From the cell containing the given text, extract its center point as (x, y) coordinate. 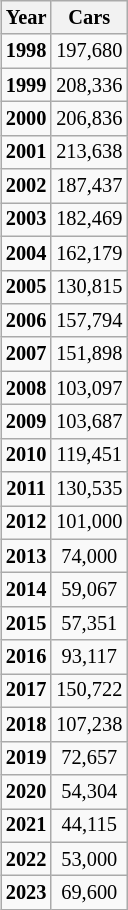
208,336 (89, 85)
130,815 (89, 287)
44,115 (89, 825)
1999 (26, 85)
54,304 (89, 792)
2011 (26, 489)
2022 (26, 859)
2009 (26, 422)
2021 (26, 825)
157,794 (89, 321)
130,535 (89, 489)
182,469 (89, 220)
Cars (89, 18)
187,437 (89, 186)
2008 (26, 388)
103,097 (89, 388)
197,680 (89, 51)
1998 (26, 51)
151,898 (89, 354)
2001 (26, 152)
2013 (26, 556)
2015 (26, 624)
2003 (26, 220)
2006 (26, 321)
74,000 (89, 556)
2005 (26, 287)
213,638 (89, 152)
2012 (26, 523)
162,179 (89, 253)
2017 (26, 691)
2020 (26, 792)
2016 (26, 657)
93,117 (89, 657)
72,657 (89, 758)
2007 (26, 354)
57,351 (89, 624)
2004 (26, 253)
206,836 (89, 119)
103,687 (89, 422)
59,067 (89, 590)
107,238 (89, 725)
2014 (26, 590)
150,722 (89, 691)
2018 (26, 725)
2019 (26, 758)
69,600 (89, 893)
53,000 (89, 859)
2002 (26, 186)
101,000 (89, 523)
2010 (26, 455)
Year (26, 18)
2000 (26, 119)
119,451 (89, 455)
2023 (26, 893)
